Pinpoint the cell where the given text exists, returning its [X, Y] midpoint coordinate. 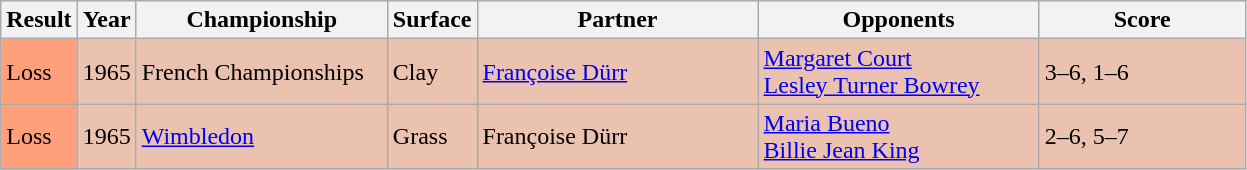
Score [1142, 20]
Year [106, 20]
2–6, 5–7 [1142, 136]
Wimbledon [262, 136]
Opponents [898, 20]
Clay [432, 72]
3–6, 1–6 [1142, 72]
Result [39, 20]
Margaret Court Lesley Turner Bowrey [898, 72]
Surface [432, 20]
Maria Bueno Billie Jean King [898, 136]
Grass [432, 136]
Partner [618, 20]
Championship [262, 20]
French Championships [262, 72]
